Locate the cell with the specified text and output its (x, y) center coordinate. 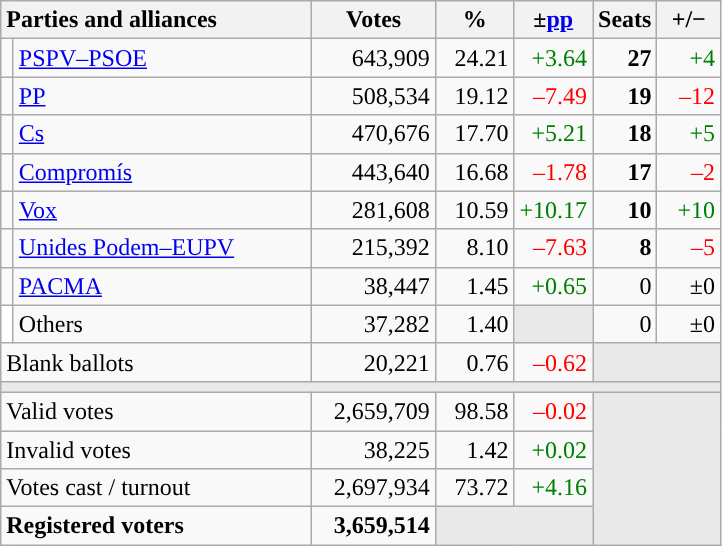
Vox (162, 210)
38,447 (374, 286)
Others (162, 324)
443,640 (374, 172)
–1.78 (554, 172)
Votes (374, 20)
Cs (162, 134)
–5 (689, 248)
+3.64 (554, 58)
Votes cast / turnout (156, 488)
–0.62 (554, 362)
19 (625, 96)
+4.16 (554, 488)
+/− (689, 20)
281,608 (374, 210)
+10 (689, 210)
+5 (689, 134)
–2 (689, 172)
–7.49 (554, 96)
643,909 (374, 58)
17.70 (474, 134)
–12 (689, 96)
19.12 (474, 96)
38,225 (374, 449)
% (474, 20)
24.21 (474, 58)
37,282 (374, 324)
8.10 (474, 248)
Unides Podem–EUPV (162, 248)
1.42 (474, 449)
+4 (689, 58)
PP (162, 96)
17 (625, 172)
+0.65 (554, 286)
98.58 (474, 411)
0.76 (474, 362)
27 (625, 58)
1.45 (474, 286)
508,534 (374, 96)
10 (625, 210)
73.72 (474, 488)
18 (625, 134)
2,697,934 (374, 488)
Invalid votes (156, 449)
Seats (625, 20)
2,659,709 (374, 411)
PSPV–PSOE (162, 58)
10.59 (474, 210)
8 (625, 248)
20,221 (374, 362)
3,659,514 (374, 526)
Compromís (162, 172)
PACMA (162, 286)
Parties and alliances (156, 20)
16.68 (474, 172)
±pp (554, 20)
Blank ballots (156, 362)
–7.63 (554, 248)
+10.17 (554, 210)
+0.02 (554, 449)
215,392 (374, 248)
1.40 (474, 324)
470,676 (374, 134)
Registered voters (156, 526)
+5.21 (554, 134)
–0.02 (554, 411)
Valid votes (156, 411)
